Detect which cell encompasses the target text, then output its [x, y] center coordinate. 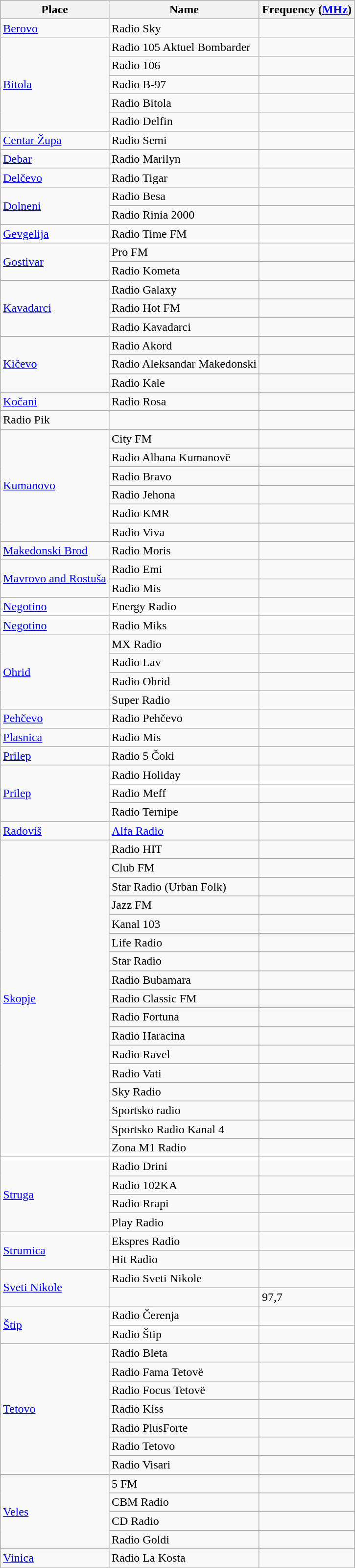
Radio Pehčevo [184, 719]
Pro FM [184, 252]
Radio Ohrid [184, 681]
Radio Emi [184, 570]
Kumanovo [55, 485]
Zona M1 Radio [184, 1148]
Radio Ternipe [184, 812]
Super Radio [184, 700]
Radio Classic FM [184, 998]
Plasnica [55, 737]
Centar Župa [55, 140]
Radio Kale [184, 383]
Hit Radio [184, 1260]
Radio Rosa [184, 401]
Strumica [55, 1250]
Radio Vati [184, 1073]
Veles [55, 1512]
Radio Kometa [184, 271]
Radio 106 [184, 66]
Radio Haracina [184, 1036]
Radio Sky [184, 28]
Radio Goldi [184, 1540]
Alfa Radio [184, 831]
Radio 105 Aktuel Bombarder [184, 47]
Radio Kiss [184, 1409]
Radio Pik [55, 420]
Radio Ravel [184, 1054]
Play Radio [184, 1222]
Radio KMR [184, 513]
Sportsko Radio Kanal 4 [184, 1129]
Radio B-97 [184, 84]
Radio Tigar [184, 177]
Radio Drini [184, 1167]
Radio HIT [184, 849]
Star Radio (Urban Folk) [184, 887]
Skopje [55, 999]
Frequency (MHz) [307, 10]
Pehčevo [55, 719]
Kanal 103 [184, 924]
City FM [184, 439]
Radio Rrapi [184, 1204]
Radio Štip [184, 1334]
Radio Albana Kumanovë [184, 457]
Radio Fortuna [184, 1017]
Star Radio [184, 961]
5 FM [184, 1484]
Radio Sveti Nikole [184, 1278]
Kičevo [55, 364]
Štip [55, 1325]
Radio Kavadarci [184, 327]
Radio Moris [184, 551]
Debar [55, 159]
Radio Semi [184, 140]
Jazz FM [184, 905]
CBM Radio [184, 1502]
Radio Holiday [184, 774]
Place [55, 10]
Radio Miks [184, 625]
97,7 [307, 1297]
Radio Bitola [184, 103]
Radio Besa [184, 196]
Dolneni [55, 205]
CD Radio [184, 1521]
Name [184, 10]
Radio Akord [184, 346]
Radio Galaxy [184, 290]
Ohrid [55, 672]
Ekspres Radio [184, 1241]
Bitola [55, 84]
Berovo [55, 28]
Radio Čerenja [184, 1316]
Radio Time FM [184, 234]
Vinica [55, 1558]
Radio Jehona [184, 495]
Radio Bubamara [184, 980]
Radio 5 Čoki [184, 756]
Radio Tetovo [184, 1446]
Sportsko radio [184, 1110]
Makedonski Brod [55, 551]
Radio Meff [184, 793]
Radio Fama Tetovë [184, 1371]
MX Radio [184, 644]
Mavrovo and Rostuša [55, 579]
Radio La Kosta [184, 1558]
Radio Bravo [184, 476]
Gostivar [55, 262]
Radoviš [55, 831]
Kočani [55, 401]
Club FM [184, 868]
Struga [55, 1195]
Delčevo [55, 177]
Radio Visari [184, 1465]
Sveti Nikole [55, 1288]
Sky Radio [184, 1092]
Kavadarci [55, 308]
Gevgelija [55, 234]
Radio Delfin [184, 122]
Radio 102KA [184, 1185]
Radio Lav [184, 663]
Radio Aleksandar Makedonski [184, 364]
Radio Focus Tetovë [184, 1390]
Radio Hot FM [184, 308]
Radio PlusForte [184, 1428]
Life Radio [184, 943]
Radio Marilyn [184, 159]
Radio Bleta [184, 1353]
Radio Viva [184, 532]
Energy Radio [184, 607]
Radio Rinia 2000 [184, 215]
Tetovo [55, 1409]
